Identify which cell holds the provided text, then report its (x, y) central coordinate. 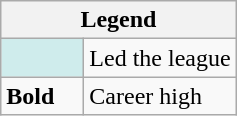
Bold (42, 96)
Led the league (160, 58)
Legend (118, 20)
Career high (160, 96)
